Locate the cell with the specified text and output its (x, y) center coordinate. 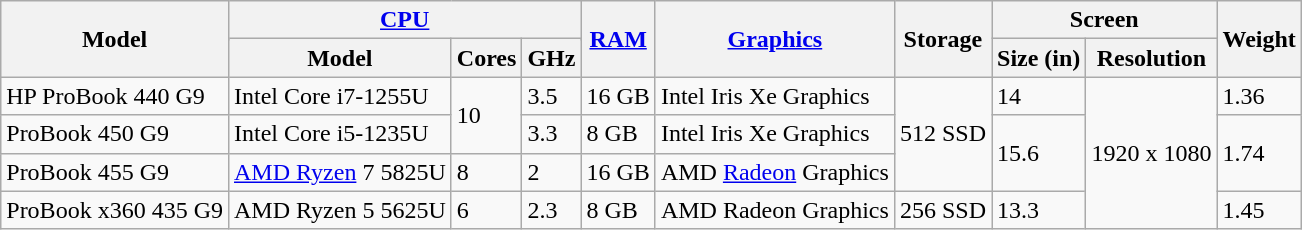
CPU (404, 20)
8 (486, 172)
13.3 (1039, 210)
6 (486, 210)
14 (1039, 96)
Size (in) (1039, 58)
1920 x 1080 (1152, 153)
256 SSD (942, 210)
Screen (1104, 20)
RAM (618, 39)
ProBook 450 G9 (115, 134)
HP ProBook 440 G9 (115, 96)
3.3 (552, 134)
2 (552, 172)
3.5 (552, 96)
1.36 (1259, 96)
Intel Core i7-1255U (340, 96)
AMD Ryzen 5 5625U (340, 210)
ProBook 455 G9 (115, 172)
AMD Ryzen 7 5825U (340, 172)
Graphics (774, 39)
Cores (486, 58)
512 SSD (942, 134)
Storage (942, 39)
2.3 (552, 210)
ProBook x360 435 G9 (115, 210)
1.45 (1259, 210)
Weight (1259, 39)
Intel Core i5-1235U (340, 134)
10 (486, 115)
Resolution (1152, 58)
1.74 (1259, 153)
GHz (552, 58)
15.6 (1039, 153)
